Detect which cell encompasses the target text, then output its (X, Y) center coordinate. 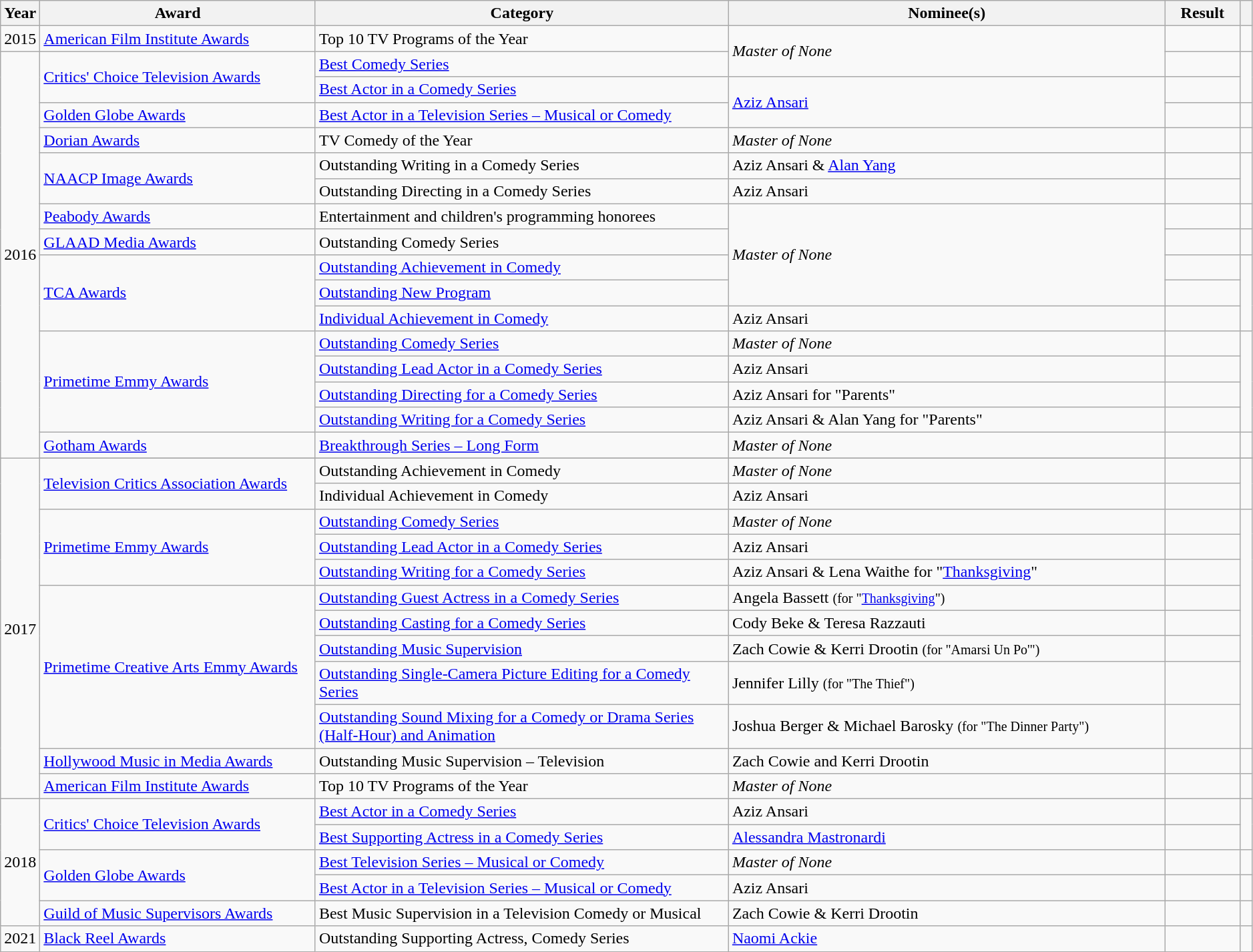
GLAAD Media Awards (178, 242)
Best Television Series – Musical or Comedy (522, 863)
Aziz Ansari & Alan Yang (947, 166)
Best Music Supervision in a Television Comedy or Musical (522, 913)
Gotham Awards (178, 445)
Nominee(s) (947, 13)
Black Reel Awards (178, 939)
Breakthrough Series – Long Form (522, 445)
Jennifer Lilly (for "The Thief") (947, 682)
Outstanding Music Supervision – Television (522, 760)
Outstanding New Program (522, 292)
Primetime Creative Arts Emmy Awards (178, 666)
Outstanding Supporting Actress, Comedy Series (522, 939)
Hollywood Music in Media Awards (178, 760)
Award (178, 13)
Zach Cowie & Kerri Drootin (947, 913)
Aziz Ansari & Alan Yang for "Parents" (947, 420)
Zach Cowie & Kerri Drootin (for "Amarsi Un Po'") (947, 648)
Outstanding Music Supervision (522, 648)
Naomi Ackie (947, 939)
Best Supporting Actress in a Comedy Series (522, 837)
Angela Bassett (for "Thanksgiving") (947, 598)
Cody Beke & Teresa Razzauti (947, 623)
Guild of Music Supervisors Awards (178, 913)
Outstanding Directing for a Comedy Series (522, 395)
Television Critics Association Awards (178, 483)
Dorian Awards (178, 140)
Entertainment and children's programming honorees (522, 216)
2017 (20, 629)
2015 (20, 39)
Best Comedy Series (522, 64)
Result (1203, 13)
Outstanding Casting for a Comedy Series (522, 623)
Outstanding Sound Mixing for a Comedy or Drama Series (Half-Hour) and Animation (522, 726)
Outstanding Single-Camera Picture Editing for a Comedy Series (522, 682)
Aziz Ansari & Lena Waithe for "Thanksgiving" (947, 572)
TV Comedy of the Year (522, 140)
Category (522, 13)
2016 (20, 255)
Outstanding Writing in a Comedy Series (522, 166)
2018 (20, 863)
Alessandra Mastronardi (947, 837)
Joshua Berger & Michael Barosky (for "The Dinner Party") (947, 726)
Outstanding Guest Actress in a Comedy Series (522, 598)
Year (20, 13)
Zach Cowie and Kerri Drootin (947, 760)
TCA Awards (178, 292)
Outstanding Directing in a Comedy Series (522, 191)
2021 (20, 939)
Aziz Ansari for "Parents" (947, 395)
Peabody Awards (178, 216)
NAACP Image Awards (178, 178)
